Locate the cell with the specified text and output its [x, y] center coordinate. 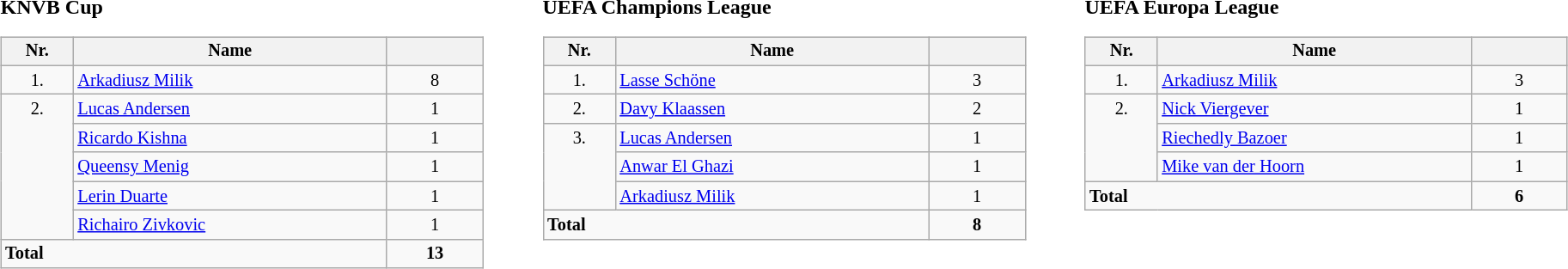
13 [435, 254]
Lasse Schöne [772, 80]
Riechedly Bazoer [1315, 138]
Mike van der Hoorn [1315, 167]
2 [977, 109]
3. [579, 167]
Davy Klaassen [772, 109]
Queensy Menig [230, 167]
Nick Viergever [1315, 109]
Ricardo Kishna [230, 138]
Richairo Zivkovic [230, 225]
6 [1519, 196]
Anwar El Ghazi [772, 167]
Lerin Duarte [230, 196]
